Detect which cell encompasses the target text, then output its (X, Y) center coordinate. 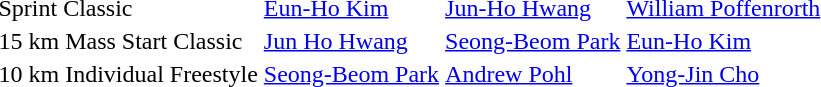
Seong-Beom Park (533, 41)
Jun Ho Hwang (351, 41)
